Find where the given text appears and provide that cell's center as (x, y) coordinate. 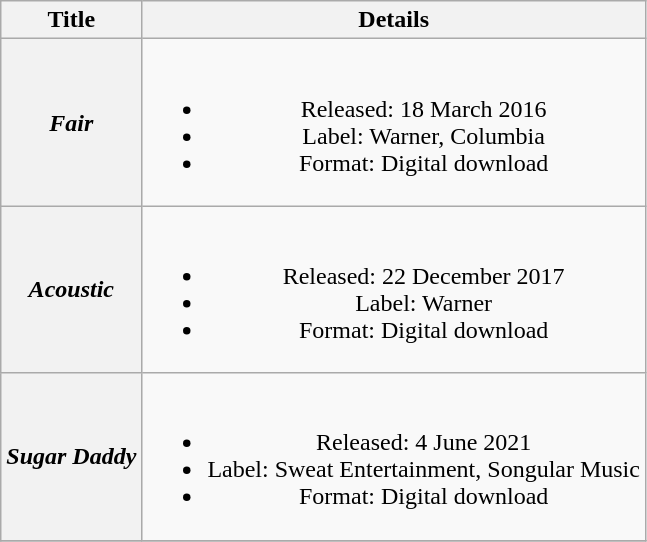
Details (394, 20)
Title (72, 20)
Fair (72, 122)
Sugar Daddy (72, 456)
Released: 22 December 2017Label: WarnerFormat: Digital download (394, 290)
Released: 18 March 2016Label: Warner, ColumbiaFormat: Digital download (394, 122)
Acoustic (72, 290)
Released: 4 June 2021Label: Sweat Entertainment, Songular MusicFormat: Digital download (394, 456)
